Provide the [x, y] coordinate of the cell's center where the given text is located.  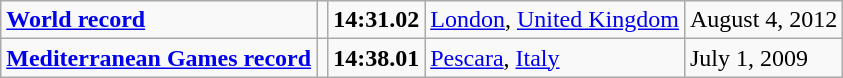
14:31.02 [376, 20]
World record [159, 20]
August 4, 2012 [763, 20]
July 1, 2009 [763, 58]
London, United Kingdom [555, 20]
Mediterranean Games record [159, 58]
Pescara, Italy [555, 58]
14:38.01 [376, 58]
